Find where the given text appears and provide that cell's center as (X, Y) coordinate. 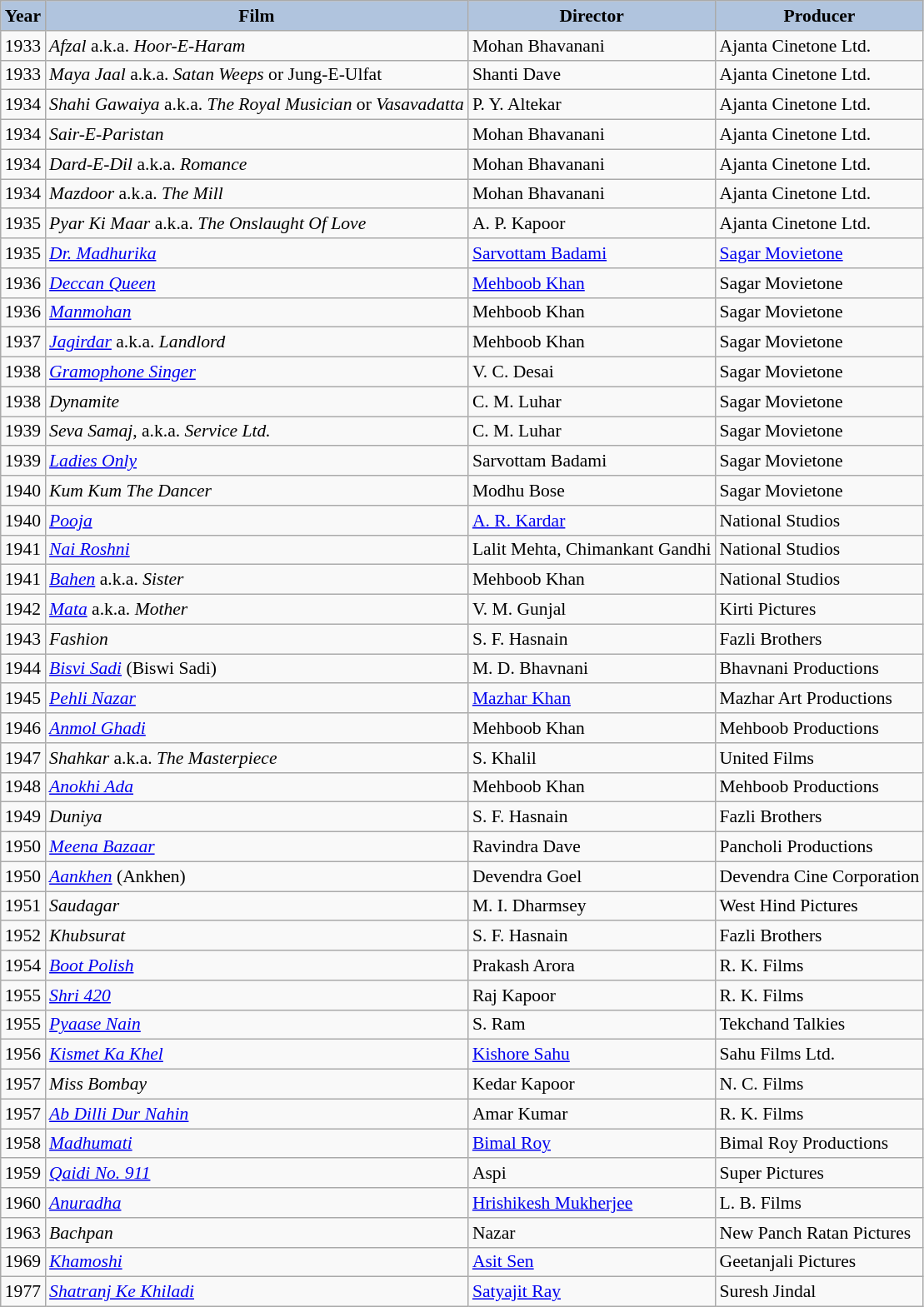
Mazhar Khan (592, 699)
1949 (23, 817)
Hrishikesh Mukherjee (592, 1203)
1944 (23, 669)
Mazhar Art Productions (820, 699)
Aspi (592, 1174)
Kishore Sahu (592, 1055)
V. C. Desai (592, 372)
1963 (23, 1233)
Asit Sen (592, 1262)
Amar Kumar (592, 1114)
1937 (23, 342)
Madhumati (257, 1144)
M. I. Dharmsey (592, 906)
Suresh Jindal (820, 1292)
Producer (820, 16)
1947 (23, 758)
Boot Polish (257, 965)
Sahu Films Ltd. (820, 1055)
Anokhi Ada (257, 787)
Dard-E-Dil a.k.a. Romance (257, 164)
Sair-E-Paristan (257, 135)
Jagirdar a.k.a. Landlord (257, 342)
Miss Bombay (257, 1085)
1960 (23, 1203)
1951 (23, 906)
S. Khalil (592, 758)
1943 (23, 639)
Aankhen (Ankhen) (257, 876)
Gramophone Singer (257, 372)
1969 (23, 1262)
Nai Roshni (257, 550)
Raj Kapoor (592, 995)
1959 (23, 1174)
Anuradha (257, 1203)
N. C. Films (820, 1085)
Bhavnani Productions (820, 669)
Tekchand Talkies (820, 1025)
1948 (23, 787)
Ab Dilli Dur Nahin (257, 1114)
Shahkar a.k.a. The Masterpiece (257, 758)
Saudagar (257, 906)
Mazdoor a.k.a. The Mill (257, 194)
Khubsurat (257, 936)
Film (257, 16)
Deccan Queen (257, 283)
Devendra Cine Corporation (820, 876)
1956 (23, 1055)
Maya Jaal a.k.a. Satan Weeps or Jung-E-Ulfat (257, 75)
1945 (23, 699)
Ravindra Dave (592, 847)
1946 (23, 728)
Prakash Arora (592, 965)
Lalit Mehta, Chimankant Gandhi (592, 550)
Meena Bazaar (257, 847)
Geetanjali Pictures (820, 1262)
Bachpan (257, 1233)
1952 (23, 936)
Satyajit Ray (592, 1292)
Afzal a.k.a. Hoor-E-Haram (257, 46)
Bisvi Sadi (Biswi Sadi) (257, 669)
Super Pictures (820, 1174)
S. Ram (592, 1025)
Bahen a.k.a. Sister (257, 580)
A. P. Kapoor (592, 224)
Kismet Ka Khel (257, 1055)
Shanti Dave (592, 75)
Seva Samaj, a.k.a. Service Ltd. (257, 432)
Shatranj Ke Khiladi (257, 1292)
V. M. Gunjal (592, 610)
A. R. Kardar (592, 521)
Khamoshi (257, 1262)
Bimal Roy (592, 1144)
Manmohan (257, 312)
Nazar (592, 1233)
United Films (820, 758)
Qaidi No. 911 (257, 1174)
Kedar Kapoor (592, 1085)
Duniya (257, 817)
Ladies Only (257, 461)
Shri 420 (257, 995)
Pyar Ki Maar a.k.a. The Onslaught Of Love (257, 224)
Kum Kum The Dancer (257, 491)
1942 (23, 610)
L. B. Films (820, 1203)
M. D. Bhavnani (592, 669)
Director (592, 16)
Shahi Gawaiya a.k.a. The Royal Musician or Vasavadatta (257, 105)
Pancholi Productions (820, 847)
Pehli Nazar (257, 699)
Pooja (257, 521)
1977 (23, 1292)
Pyaase Nain (257, 1025)
1954 (23, 965)
West Hind Pictures (820, 906)
1958 (23, 1144)
Kirti Pictures (820, 610)
Mata a.k.a. Mother (257, 610)
P. Y. Altekar (592, 105)
Anmol Ghadi (257, 728)
Devendra Goel (592, 876)
Dr. Madhurika (257, 253)
Year (23, 16)
Dynamite (257, 402)
New Panch Ratan Pictures (820, 1233)
Modhu Bose (592, 491)
Bimal Roy Productions (820, 1144)
Fashion (257, 639)
